Extract the (x, y) coordinate from the center of the cell holding the provided text.  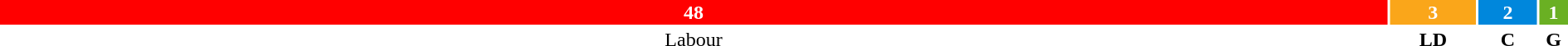
1 (1553, 12)
3 (1434, 12)
48 (694, 12)
2 (1508, 12)
